Output the [x, y] coordinate of the center of the cell containing the given text.  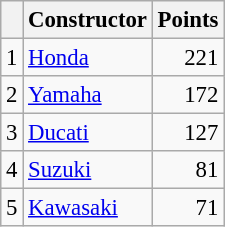
Honda [88, 58]
Suzuki [88, 170]
127 [188, 133]
3 [12, 133]
Yamaha [88, 95]
5 [12, 208]
Ducati [88, 133]
81 [188, 170]
71 [188, 208]
2 [12, 95]
4 [12, 170]
1 [12, 58]
Points [188, 20]
172 [188, 95]
Constructor [88, 20]
Kawasaki [88, 208]
221 [188, 58]
